Scan for the cell matching the given text and deliver its (x, y) coordinate at center. 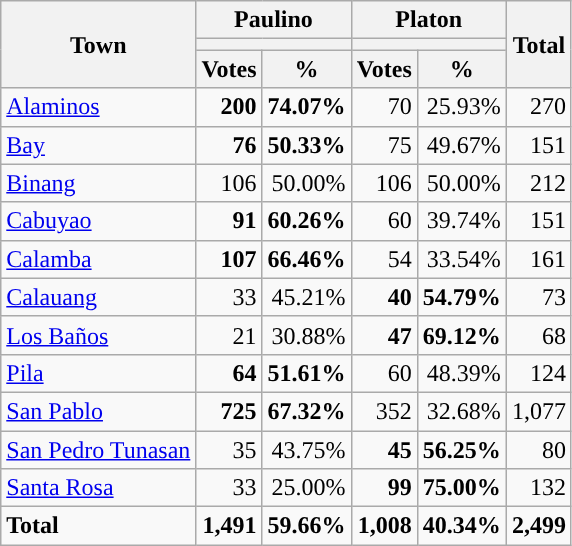
Alaminos (98, 107)
35 (229, 449)
48.39% (462, 373)
2,499 (538, 526)
33.54% (462, 259)
1,077 (538, 411)
1,491 (229, 526)
54 (384, 259)
212 (538, 183)
Town (98, 44)
40.34% (462, 526)
39.74% (462, 221)
Los Baños (98, 335)
San Pedro Tunasan (98, 449)
1,008 (384, 526)
Binang (98, 183)
352 (384, 411)
San Pablo (98, 411)
50.33% (306, 145)
Calamba (98, 259)
64 (229, 373)
45 (384, 449)
40 (384, 297)
Pila (98, 373)
132 (538, 488)
66.46% (306, 259)
60.26% (306, 221)
80 (538, 449)
Bay (98, 145)
32.68% (462, 411)
75.00% (462, 488)
Calauang (98, 297)
74.07% (306, 107)
Santa Rosa (98, 488)
99 (384, 488)
68 (538, 335)
45.21% (306, 297)
107 (229, 259)
67.32% (306, 411)
69.12% (462, 335)
161 (538, 259)
56.25% (462, 449)
51.61% (306, 373)
73 (538, 297)
43.75% (306, 449)
70 (384, 107)
25.93% (462, 107)
59.66% (306, 526)
Cabuyao (98, 221)
47 (384, 335)
76 (229, 145)
200 (229, 107)
91 (229, 221)
21 (229, 335)
49.67% (462, 145)
75 (384, 145)
30.88% (306, 335)
124 (538, 373)
Platon (428, 20)
Paulino (274, 20)
54.79% (462, 297)
725 (229, 411)
270 (538, 107)
25.00% (306, 488)
